Capture the cell that displays the provided text and extract its (x, y) central coordinate. 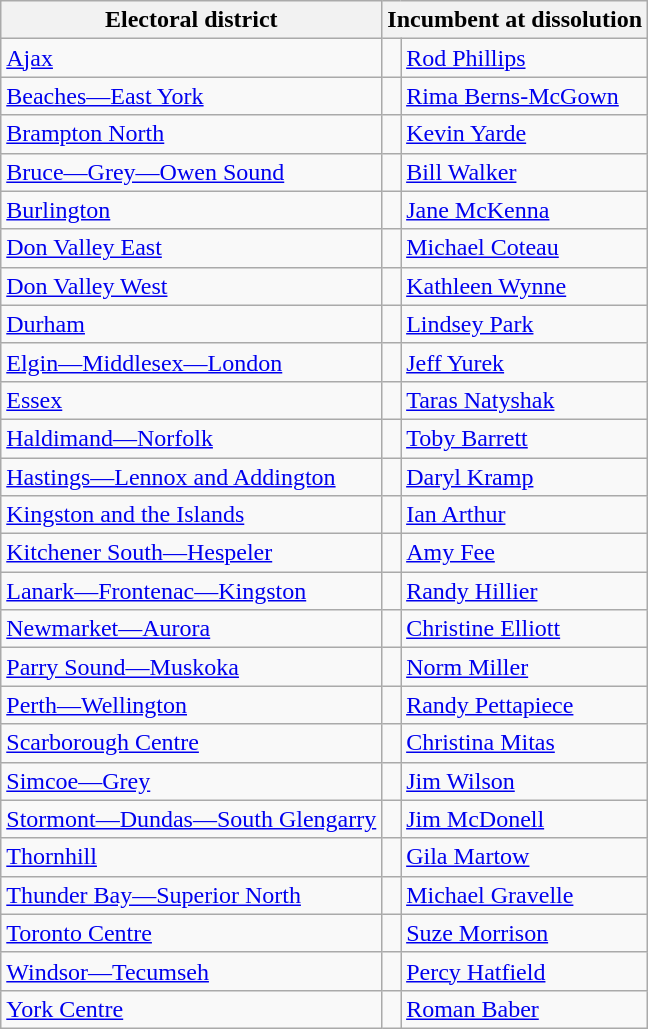
Simcoe—Grey (192, 781)
Michael Coteau (524, 248)
Parry Sound—Muskoka (192, 667)
Randy Hillier (524, 591)
Norm Miller (524, 667)
Elgin—Middlesex—London (192, 362)
Gila Martow (524, 857)
Jim Wilson (524, 781)
Kevin Yarde (524, 134)
Stormont—Dundas—South Glengarry (192, 819)
Daryl Kramp (524, 477)
Michael Gravelle (524, 895)
Ian Arthur (524, 515)
Kingston and the Islands (192, 515)
Haldimand—Norfolk (192, 438)
Newmarket—Aurora (192, 629)
Beaches—East York (192, 96)
Thornhill (192, 857)
Christine Elliott (524, 629)
Rod Phillips (524, 58)
Lindsey Park (524, 324)
Percy Hatfield (524, 971)
Ajax (192, 58)
Jeff Yurek (524, 362)
Scarborough Centre (192, 743)
Christina Mitas (524, 743)
Toronto Centre (192, 933)
Lanark—Frontenac—Kingston (192, 591)
Windsor—Tecumseh (192, 971)
Burlington (192, 210)
Essex (192, 400)
Don Valley East (192, 248)
Electoral district (192, 20)
Randy Pettapiece (524, 705)
Suze Morrison (524, 933)
Rima Berns-McGown (524, 96)
Thunder Bay—Superior North (192, 895)
Jane McKenna (524, 210)
Bill Walker (524, 172)
Kathleen Wynne (524, 286)
Jim McDonell (524, 819)
Brampton North (192, 134)
Incumbent at dissolution (515, 20)
Toby Barrett (524, 438)
Hastings—Lennox and Addington (192, 477)
Bruce—Grey—Owen Sound (192, 172)
Amy Fee (524, 553)
Durham (192, 324)
Roman Baber (524, 1009)
Kitchener South—Hespeler (192, 553)
York Centre (192, 1009)
Taras Natyshak (524, 400)
Don Valley West (192, 286)
Perth—Wellington (192, 705)
